Identify which cell holds the provided text, then report its (x, y) central coordinate. 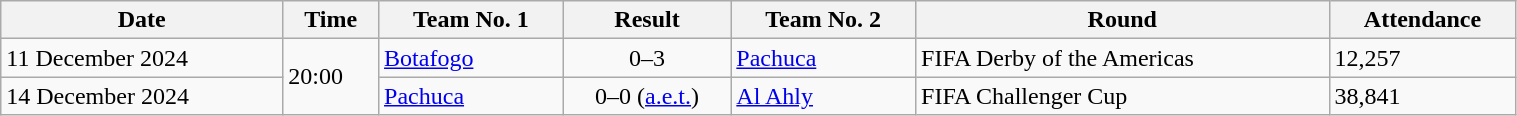
Round (1122, 20)
0–3 (647, 58)
Attendance (1422, 20)
12,257 (1422, 58)
11 December 2024 (142, 58)
Team No. 2 (824, 20)
Team No. 1 (472, 20)
Date (142, 20)
Result (647, 20)
0–0 (a.e.t.) (647, 96)
14 December 2024 (142, 96)
20:00 (331, 77)
Botafogo (472, 58)
FIFA Challenger Cup (1122, 96)
FIFA Derby of the Americas (1122, 58)
Al Ahly (824, 96)
38,841 (1422, 96)
Time (331, 20)
